Return the [x, y] coordinate for the center point of the cell that contains the specified text.  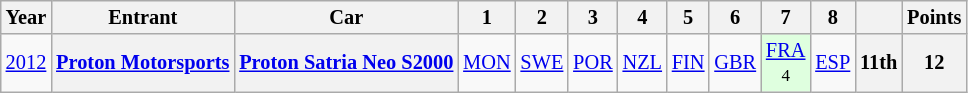
8 [832, 17]
1 [486, 17]
Year [26, 17]
2012 [26, 63]
POR [592, 63]
6 [735, 17]
11th [878, 63]
FRA4 [786, 63]
12 [934, 63]
Car [346, 17]
3 [592, 17]
NZL [642, 63]
ESP [832, 63]
Entrant [142, 17]
FIN [688, 63]
2 [542, 17]
Points [934, 17]
Proton Satria Neo S2000 [346, 63]
GBR [735, 63]
7 [786, 17]
MON [486, 63]
SWE [542, 63]
5 [688, 17]
Proton Motorsports [142, 63]
4 [642, 17]
